Extract the (x, y) coordinate from the center of the cell holding the provided text.  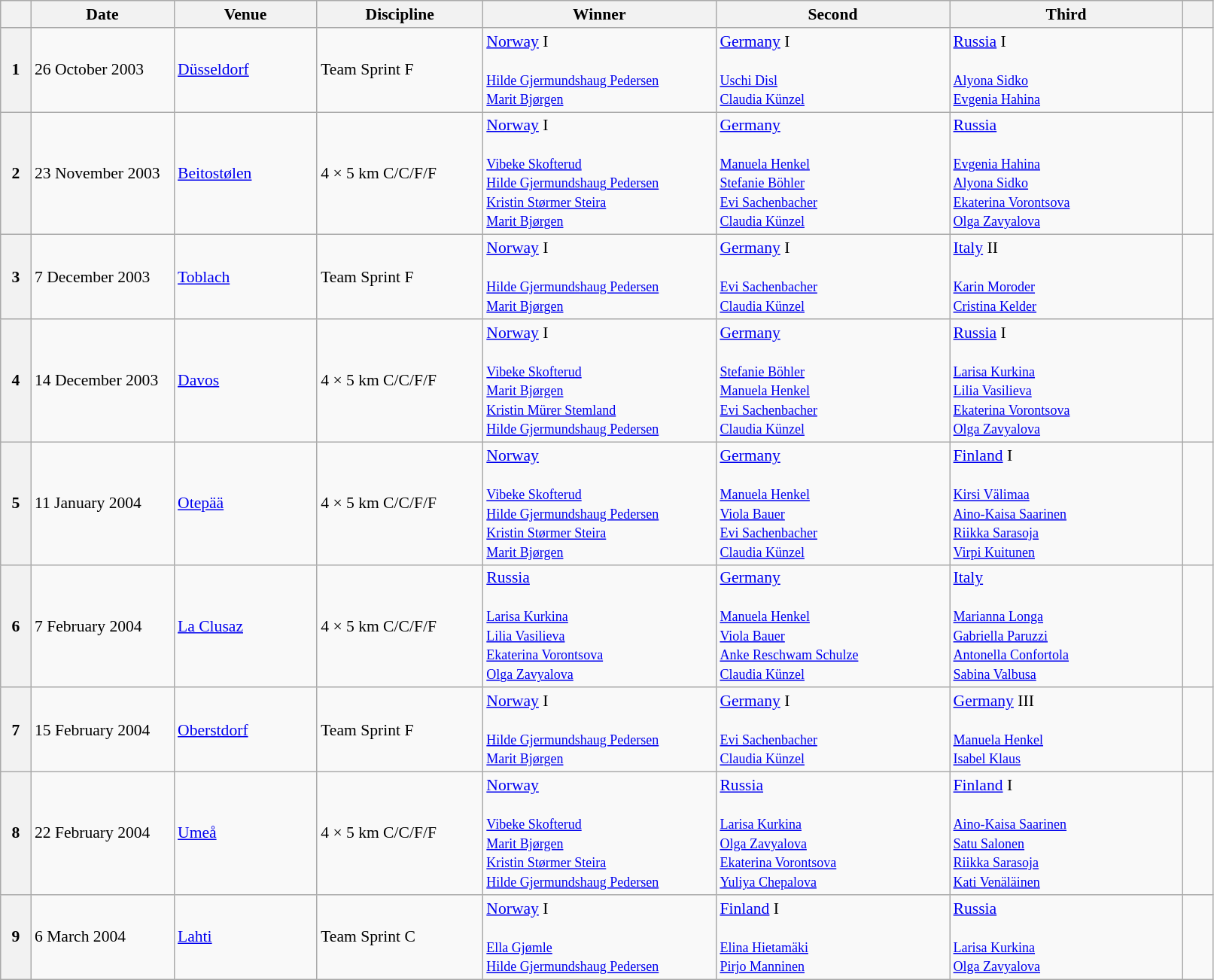
Düsseldorf (245, 70)
2 (16, 173)
Finland IElina Hietamäki Pirjo Manninen (832, 937)
GermanyManuela Henkel Stefanie Böhler Evi Sachenbacher Claudia Künzel (832, 173)
23 November 2003 (102, 173)
RussiaEvgenia Hahina Alyona Sidko Ekaterina Vorontsova Olga Zavyalova (1066, 173)
Germany IUschi Disl Claudia Künzel (832, 70)
Italy Marianna Longa Gabriella Paruzzi Antonella Confortola Sabina Valbusa (1066, 626)
7 December 2003 (102, 277)
GermanyManuela Henkel Viola Bauer Anke Reschwam Schulze Claudia Künzel (832, 626)
RussiaLarisa Kurkina Olga Zavyalova Ekaterina Vorontsova Yuliya Chepalova (832, 834)
6 (16, 626)
Germany IIIManuela Henkel Isabel Klaus (1066, 730)
26 October 2003 (102, 70)
14 December 2003 (102, 381)
Beitostølen (245, 173)
RussiaLarisa Kurkina Olga Zavyalova (1066, 937)
RussiaLarisa Kurkina Lilia Vasilieva Ekaterina Vorontsova Olga Zavyalova (599, 626)
3 (16, 277)
5 (16, 503)
Russia ILarisa Kurkina Lilia Vasilieva Ekaterina Vorontsova Olga Zavyalova (1066, 381)
La Clusaz (245, 626)
Norway IElla Gjømle Hilde Gjermundshaug Pedersen (599, 937)
Winner (599, 14)
Oberstdorf (245, 730)
GermanyStefanie Böhler Manuela Henkel Evi Sachenbacher Claudia Künzel (832, 381)
11 January 2004 (102, 503)
4 (16, 381)
22 February 2004 (102, 834)
15 February 2004 (102, 730)
1 (16, 70)
Umeå (245, 834)
Finland IAino-Kaisa Saarinen Satu Salonen Riikka Sarasoja Kati Venäläinen (1066, 834)
Date (102, 14)
6 March 2004 (102, 937)
7 (16, 730)
9 (16, 937)
7 February 2004 (102, 626)
Second (832, 14)
Russia IAlyona Sidko Evgenia Hahina (1066, 70)
Norway IVibeke Skofterud Hilde Gjermundshaug Pedersen Kristin Størmer Steira Marit Bjørgen (599, 173)
8 (16, 834)
Venue (245, 14)
Finland IKirsi Välimaa Aino-Kaisa Saarinen Riikka Sarasoja Virpi Kuitunen (1066, 503)
Toblach (245, 277)
Italy IIKarin Moroder Cristina Kelder (1066, 277)
GermanyManuela Henkel Viola Bauer Evi Sachenbacher Claudia Künzel (832, 503)
Discipline (400, 14)
Davos (245, 381)
Team Sprint C (400, 937)
Norway IVibeke Skofterud Marit Bjørgen Kristin Mürer Stemland Hilde Gjermundshaug Pedersen (599, 381)
Otepää (245, 503)
Third (1066, 14)
Lahti (245, 937)
Norway Vibeke Skofterud Hilde Gjermundshaug Pedersen Kristin Størmer Steira Marit Bjørgen (599, 503)
Norway Vibeke Skofterud Marit Bjørgen Kristin Størmer Steira Hilde Gjermundshaug Pedersen (599, 834)
